From the cell containing the given text, extract its center point as (X, Y) coordinate. 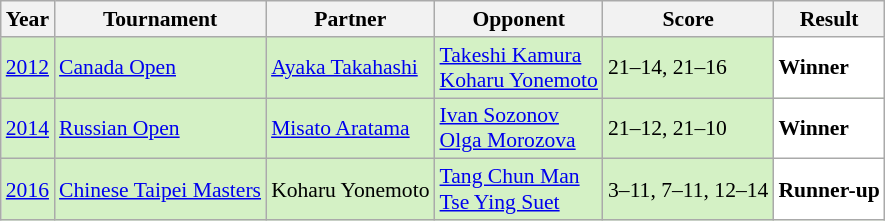
Chinese Taipei Masters (160, 190)
Ayaka Takahashi (350, 68)
2012 (28, 68)
Ivan Sozonov Olga Morozova (519, 128)
Misato Aratama (350, 128)
Score (688, 19)
Opponent (519, 19)
2014 (28, 128)
Year (28, 19)
3–11, 7–11, 12–14 (688, 190)
21–12, 21–10 (688, 128)
Russian Open (160, 128)
Canada Open (160, 68)
2016 (28, 190)
Takeshi Kamura Koharu Yonemoto (519, 68)
Koharu Yonemoto (350, 190)
Tang Chun Man Tse Ying Suet (519, 190)
Runner-up (828, 190)
Partner (350, 19)
Tournament (160, 19)
21–14, 21–16 (688, 68)
Result (828, 19)
